For the text-containing cell, return its midpoint in [x, y] coordinate format. 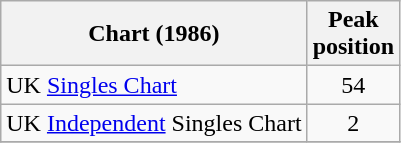
54 [353, 85]
Chart (1986) [154, 34]
UK Independent Singles Chart [154, 123]
UK Singles Chart [154, 85]
2 [353, 123]
Peakposition [353, 34]
